Locate the cell with the specified text and output its [x, y] center coordinate. 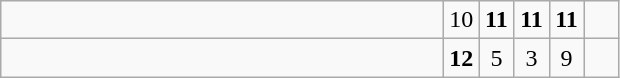
10 [462, 20]
5 [496, 58]
9 [566, 58]
3 [532, 58]
12 [462, 58]
